Identify which cell holds the provided text, then report its [X, Y] central coordinate. 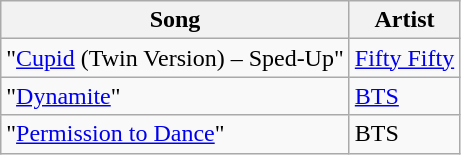
Song [176, 20]
"Dynamite" [176, 96]
Fifty Fifty [404, 58]
Artist [404, 20]
"Permission to Dance" [176, 134]
"Cupid (Twin Version) – Sped-Up" [176, 58]
